Output the [X, Y] coordinate of the center of the cell containing the given text.  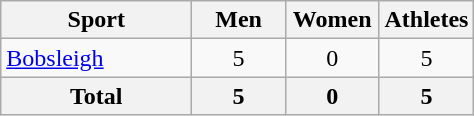
Sport [96, 20]
Men [239, 20]
Women [332, 20]
Total [96, 96]
Bobsleigh [96, 58]
Athletes [426, 20]
